Return [X, Y] of the center of cell containing provided text 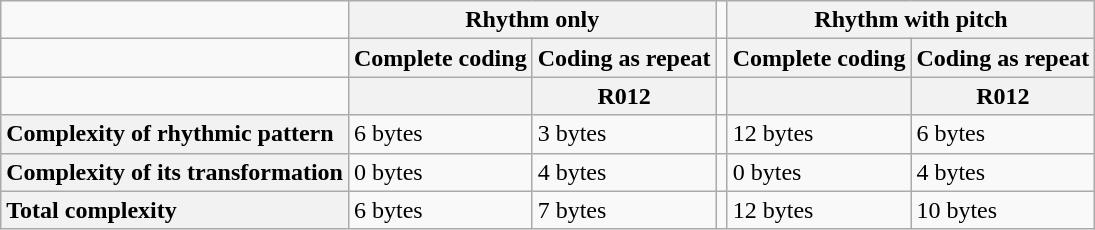
7 bytes [624, 210]
Complexity of its transformation [175, 172]
Complexity of rhythmic pattern [175, 134]
3 bytes [624, 134]
Total complexity [175, 210]
Rhythm with pitch [911, 20]
Rhythm only [532, 20]
10 bytes [1003, 210]
